Output the (x, y) coordinate of the center of the cell containing the given text.  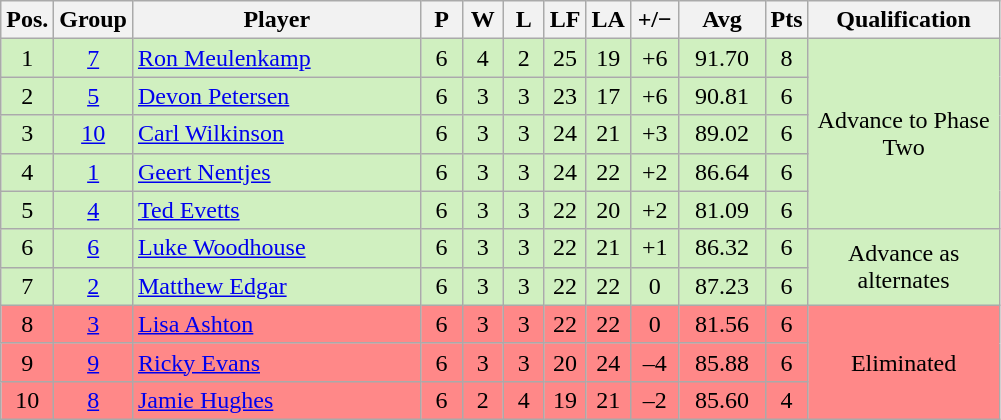
Advance as alternates (904, 267)
Luke Woodhouse (276, 248)
91.70 (722, 58)
P (442, 20)
85.60 (722, 400)
85.88 (722, 362)
Ted Evetts (276, 210)
Jamie Hughes (276, 400)
81.56 (722, 324)
+/− (654, 20)
Pts (786, 20)
Ricky Evans (276, 362)
Player (276, 20)
Ron Meulenkamp (276, 58)
23 (565, 96)
+3 (654, 134)
Lisa Ashton (276, 324)
86.32 (722, 248)
87.23 (722, 286)
Matthew Edgar (276, 286)
Carl Wilkinson (276, 134)
Advance to Phase Two (904, 134)
–4 (654, 362)
Qualification (904, 20)
90.81 (722, 96)
LF (565, 20)
Eliminated (904, 362)
Devon Petersen (276, 96)
+1 (654, 248)
Avg (722, 20)
25 (565, 58)
L (524, 20)
Pos. (28, 20)
Geert Nentjes (276, 172)
86.64 (722, 172)
–2 (654, 400)
Group (94, 20)
W (482, 20)
17 (608, 96)
LA (608, 20)
81.09 (722, 210)
89.02 (722, 134)
